Search for the cell housing the specified text and yield its [x, y] center coordinate. 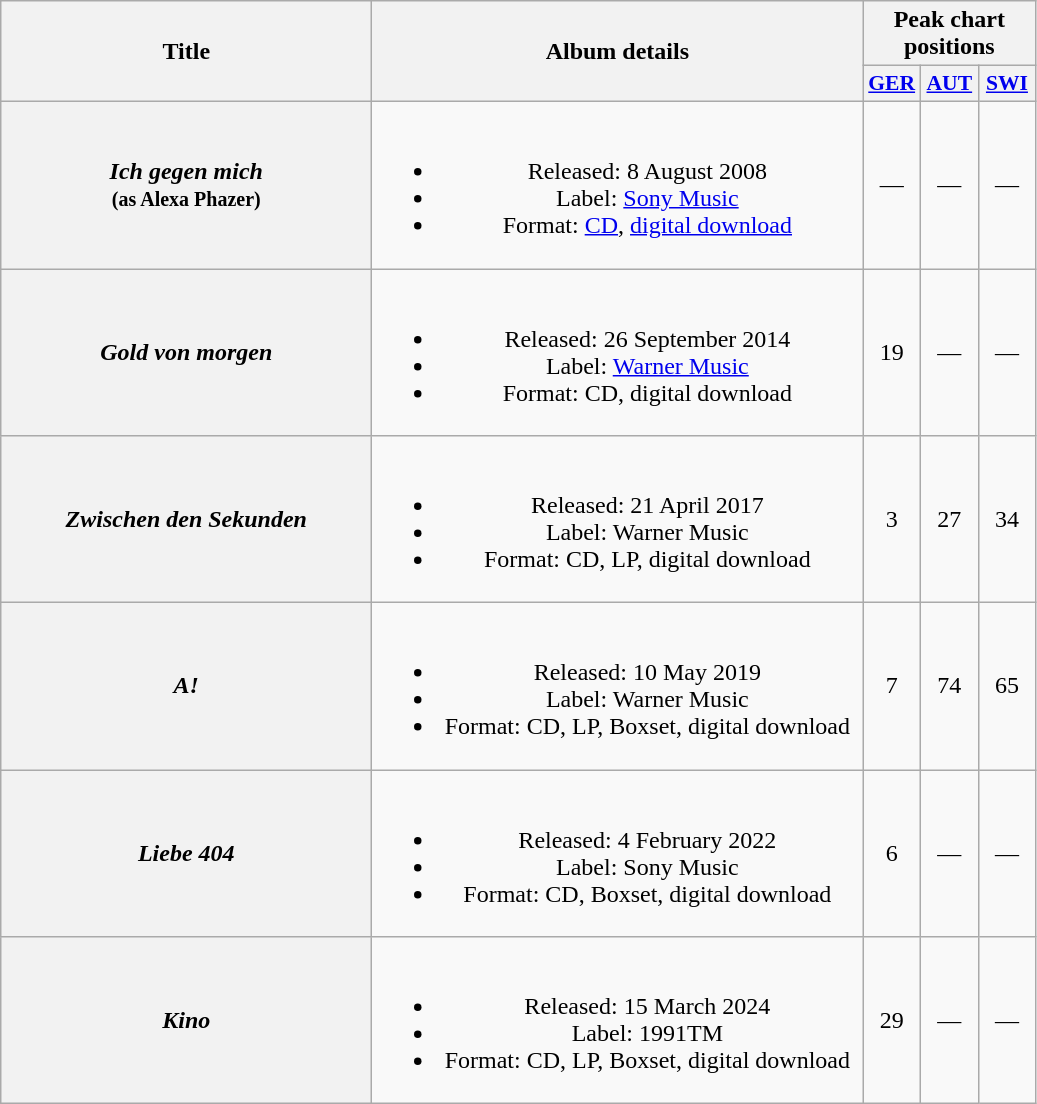
AUT [950, 84]
Title [186, 52]
Released: 4 February 2022Label: Sony MusicFormat: CD, Boxset, digital download [618, 854]
Peak chart positions [950, 34]
A! [186, 686]
27 [950, 520]
Liebe 404 [186, 854]
Released: 15 March 2024Label: 1991TMFormat: CD, LP, Boxset, digital download [618, 1020]
7 [892, 686]
Zwischen den Sekunden [186, 520]
Ich gegen mich(as Alexa Phazer) [186, 184]
Released: 10 May 2019Label: Warner MusicFormat: CD, LP, Boxset, digital download [618, 686]
GER [892, 84]
3 [892, 520]
Album details [618, 52]
74 [950, 686]
Gold von morgen [186, 352]
Released: 8 August 2008Label: Sony MusicFormat: CD, digital download [618, 184]
34 [1007, 520]
Released: 26 September 2014Label: Warner MusicFormat: CD, digital download [618, 352]
Kino [186, 1020]
SWI [1007, 84]
29 [892, 1020]
6 [892, 854]
Released: 21 April 2017Label: Warner MusicFormat: CD, LP, digital download [618, 520]
65 [1007, 686]
19 [892, 352]
